Return the (x, y) coordinate for the center point of the cell that contains the specified text.  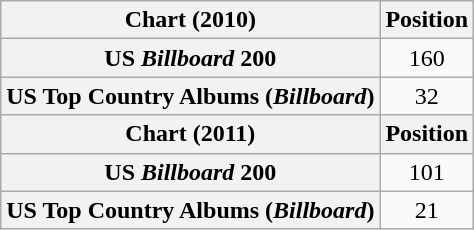
32 (427, 96)
101 (427, 172)
Chart (2010) (190, 20)
Chart (2011) (190, 134)
160 (427, 58)
21 (427, 210)
